Determine the (X, Y) coordinate at the center of the cell enclosing the given text.  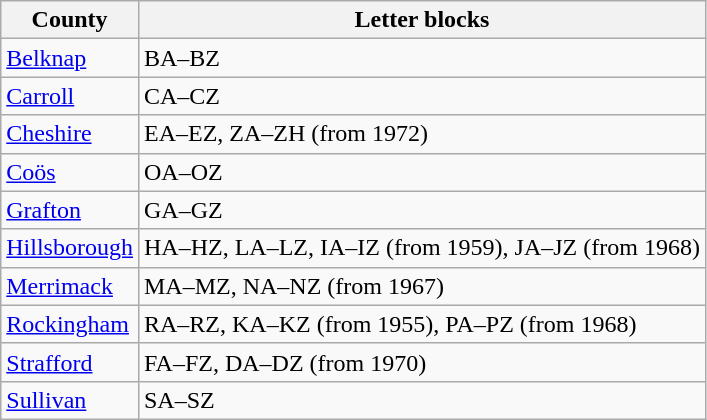
Sullivan (70, 400)
Coös (70, 172)
SA–SZ (422, 400)
Hillsborough (70, 248)
Grafton (70, 210)
GA–GZ (422, 210)
Merrimack (70, 286)
OA–OZ (422, 172)
County (70, 20)
MA–MZ, NA–NZ (from 1967) (422, 286)
EA–EZ, ZA–ZH (from 1972) (422, 134)
Carroll (70, 96)
Letter blocks (422, 20)
RA–RZ, KA–KZ (from 1955), PA–PZ (from 1968) (422, 324)
CA–CZ (422, 96)
Belknap (70, 58)
FA–FZ, DA–DZ (from 1970) (422, 362)
HA–HZ, LA–LZ, IA–IZ (from 1959), JA–JZ (from 1968) (422, 248)
Rockingham (70, 324)
BA–BZ (422, 58)
Strafford (70, 362)
Cheshire (70, 134)
